Locate the cell with the specified text and output its (X, Y) center coordinate. 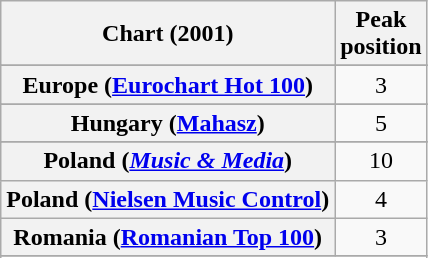
Hungary (Mahasz) (168, 123)
Peakposition (381, 34)
Europe (Eurochart Hot 100) (168, 85)
5 (381, 123)
Chart (2001) (168, 34)
Poland (Nielsen Music Control) (168, 199)
4 (381, 199)
Poland (Music & Media) (168, 161)
Romania (Romanian Top 100) (168, 237)
10 (381, 161)
